Provide the (X, Y) coordinate of the cell's center where the given text is located.  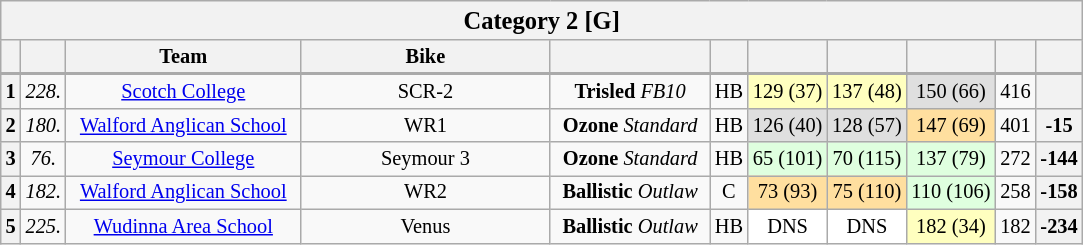
65 (101) (788, 159)
73 (93) (788, 192)
258 (1015, 192)
-234 (1060, 226)
147 (69) (952, 125)
126 (40) (788, 125)
70 (115) (866, 159)
137 (48) (866, 91)
128 (57) (866, 125)
75 (110) (866, 192)
401 (1015, 125)
182 (1015, 226)
-15 (1060, 125)
416 (1015, 91)
129 (37) (788, 91)
WR1 (426, 125)
Category 2 [G] (542, 20)
Scotch College (184, 91)
Wudinna Area School (184, 226)
225. (44, 226)
Trisled FB10 (630, 91)
150 (66) (952, 91)
110 (106) (952, 192)
Seymour College (184, 159)
-158 (1060, 192)
1 (11, 91)
C (729, 192)
Venus (426, 226)
2 (11, 125)
182. (44, 192)
4 (11, 192)
WR2 (426, 192)
SCR-2 (426, 91)
Seymour 3 (426, 159)
180. (44, 125)
-144 (1060, 159)
182 (34) (952, 226)
Bike (426, 57)
3 (11, 159)
228. (44, 91)
76. (44, 159)
5 (11, 226)
272 (1015, 159)
137 (79) (952, 159)
Team (184, 57)
